Return (x, y) of the center of cell containing provided text 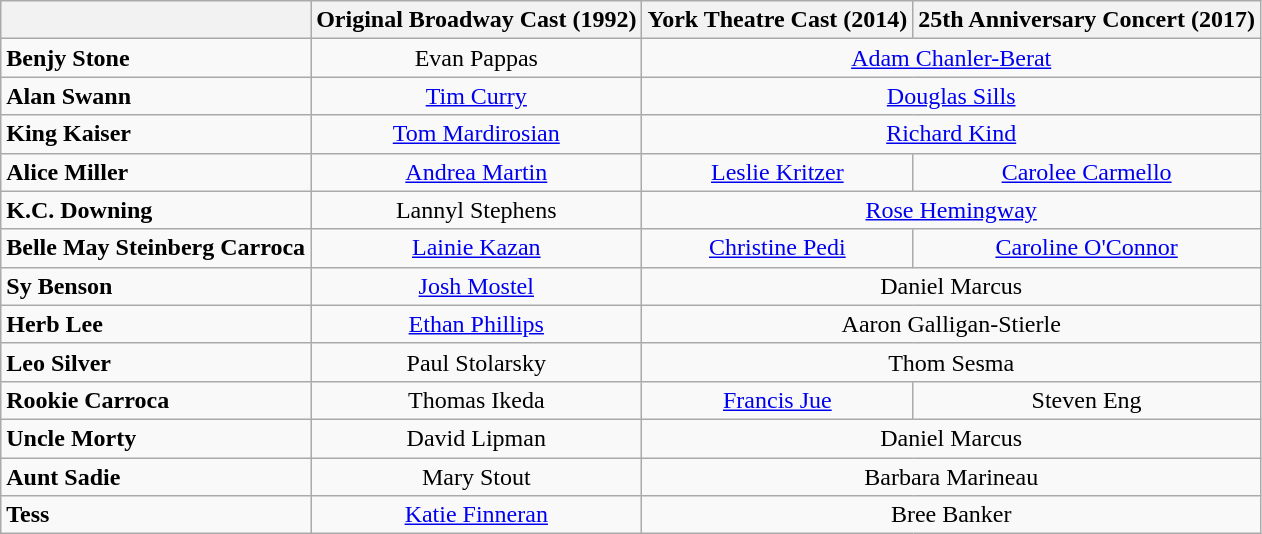
Benjy Stone (156, 58)
Tess (156, 515)
Belle May Steinberg Carroca (156, 248)
Lannyl Stephens (476, 210)
Herb Lee (156, 324)
Tom Mardirosian (476, 134)
Thom Sesma (952, 362)
K.C. Downing (156, 210)
Christine Pedi (778, 248)
Douglas Sills (952, 96)
Alice Miller (156, 172)
Katie Finneran (476, 515)
Adam Chanler-Berat (952, 58)
Barbara Marineau (952, 477)
Caroline O'Connor (1087, 248)
Sy Benson (156, 286)
Francis Jue (778, 400)
Steven Eng (1087, 400)
Tim Curry (476, 96)
York Theatre Cast (2014) (778, 20)
Paul Stolarsky (476, 362)
Uncle Morty (156, 438)
Evan Pappas (476, 58)
Richard Kind (952, 134)
King Kaiser (156, 134)
Lainie Kazan (476, 248)
Josh Mostel (476, 286)
Leo Silver (156, 362)
Andrea Martin (476, 172)
Mary Stout (476, 477)
Rookie Carroca (156, 400)
25th Anniversary Concert (2017) (1087, 20)
David Lipman (476, 438)
Ethan Phillips (476, 324)
Original Broadway Cast (1992) (476, 20)
Thomas Ikeda (476, 400)
Alan Swann (156, 96)
Rose Hemingway (952, 210)
Aaron Galligan-Stierle (952, 324)
Aunt Sadie (156, 477)
Leslie Kritzer (778, 172)
Bree Banker (952, 515)
Carolee Carmello (1087, 172)
